Extract the (x, y) coordinate from the center of the cell holding the provided text.  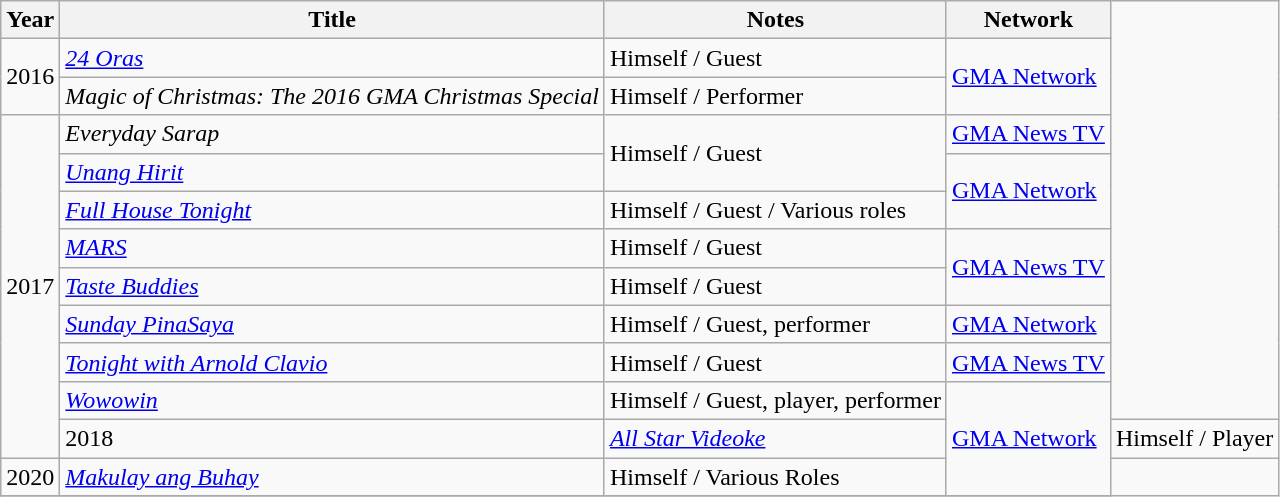
Year (30, 20)
Unang Hirit (332, 172)
Himself / Performer (775, 96)
Himself / Player (1194, 438)
Notes (775, 20)
Wowowin (332, 400)
MARS (332, 248)
Himself / Guest, player, performer (775, 400)
Full House Tonight (332, 210)
Title (332, 20)
Network (1028, 20)
2020 (30, 477)
Sunday PinaSaya (332, 324)
Everyday Sarap (332, 134)
2016 (30, 77)
2017 (30, 286)
Taste Buddies (332, 286)
Himself / Guest / Various roles (775, 210)
Himself / Guest, performer (775, 324)
2018 (332, 438)
Makulay ang Buhay (332, 477)
All Star Videoke (775, 438)
24 Oras (332, 58)
Magic of Christmas: The 2016 GMA Christmas Special (332, 96)
Tonight with Arnold Clavio (332, 362)
Himself / Various Roles (775, 477)
